Pinpoint the cell where the given text exists, returning its [x, y] midpoint coordinate. 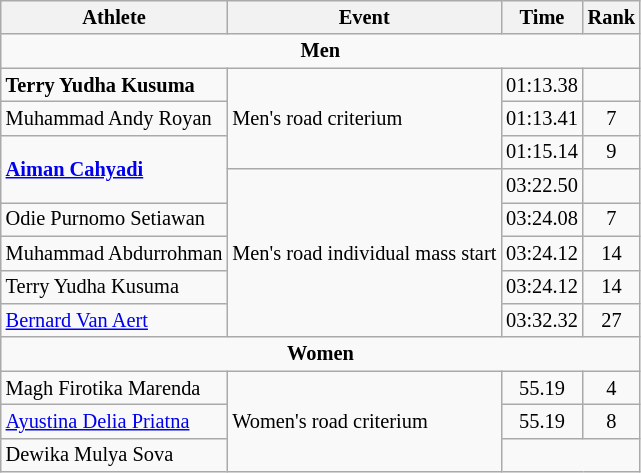
Event [364, 17]
Muhammad Andy Royan [114, 118]
Ayustina Delia Priatna [114, 421]
Men's road individual mass start [364, 253]
Dewika Mulya Sova [114, 455]
03:32.32 [542, 320]
Women's road criterium [364, 422]
Men [320, 51]
01:13.38 [542, 85]
Women [320, 354]
Aiman Cahyadi [114, 168]
Athlete [114, 17]
Muhammad Abdurrohman [114, 253]
Odie Purnomo Setiawan [114, 219]
Magh Firotika Marenda [114, 388]
Time [542, 17]
27 [612, 320]
Bernard Van Aert [114, 320]
Men's road criterium [364, 118]
8 [612, 421]
Rank [612, 17]
03:24.08 [542, 219]
01:15.14 [542, 152]
4 [612, 388]
9 [612, 152]
03:22.50 [542, 186]
01:13.41 [542, 118]
